Output the (x, y) coordinate of the center of the cell containing the given text.  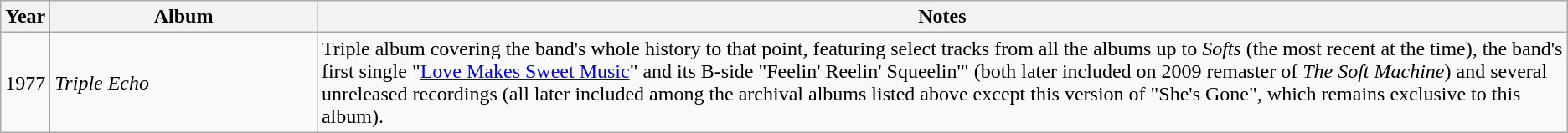
Album (184, 17)
Year (25, 17)
1977 (25, 82)
Triple Echo (184, 82)
Notes (941, 17)
